Provide the [x, y] coordinate of the cell's center where the given text is located.  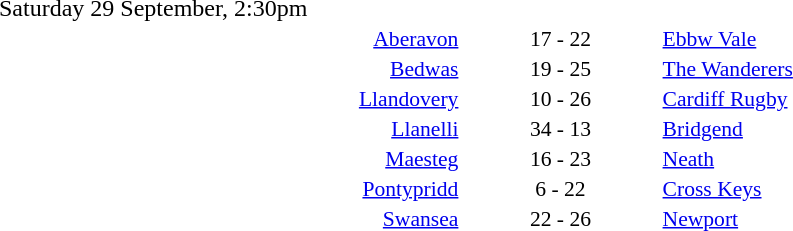
6 - 22 [560, 188]
34 - 13 [560, 128]
19 - 25 [560, 68]
16 - 23 [560, 158]
10 - 26 [560, 98]
17 - 22 [560, 38]
